Locate the cell with the specified text and output its [x, y] center coordinate. 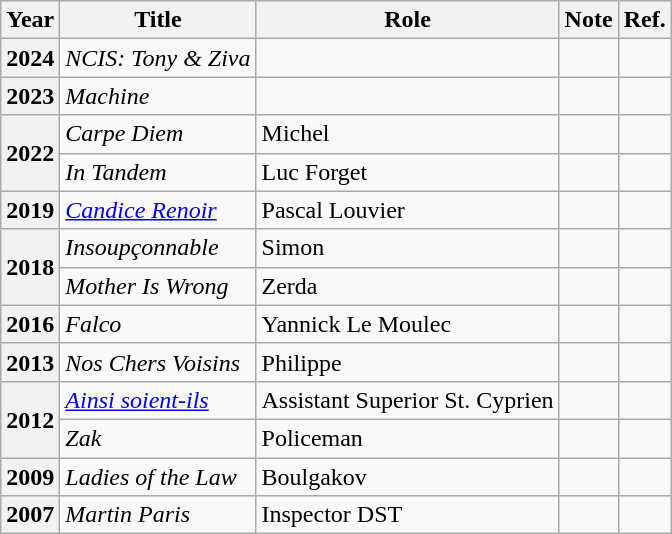
Year [30, 20]
2007 [30, 515]
Inspector DST [408, 515]
2013 [30, 362]
2016 [30, 324]
Pascal Louvier [408, 210]
2018 [30, 267]
Zerda [408, 286]
Simon [408, 248]
Ref. [644, 20]
2012 [30, 419]
NCIS: Tony & Ziva [158, 58]
Michel [408, 134]
2024 [30, 58]
Philippe [408, 362]
Ladies of the Law [158, 477]
Yannick Le Moulec [408, 324]
Carpe Diem [158, 134]
Mother Is Wrong [158, 286]
Boulgakov [408, 477]
Title [158, 20]
Zak [158, 438]
Assistant Superior St. Cyprien [408, 400]
Luc Forget [408, 172]
Role [408, 20]
Ainsi soient-ils [158, 400]
Insoupçonnable [158, 248]
2019 [30, 210]
Nos Chers Voisins [158, 362]
Policeman [408, 438]
2023 [30, 96]
2009 [30, 477]
In Tandem [158, 172]
Machine [158, 96]
Note [588, 20]
Candice Renoir [158, 210]
Falco [158, 324]
Martin Paris [158, 515]
2022 [30, 153]
